Provide the [x, y] coordinate of the cell's center where the given text is located.  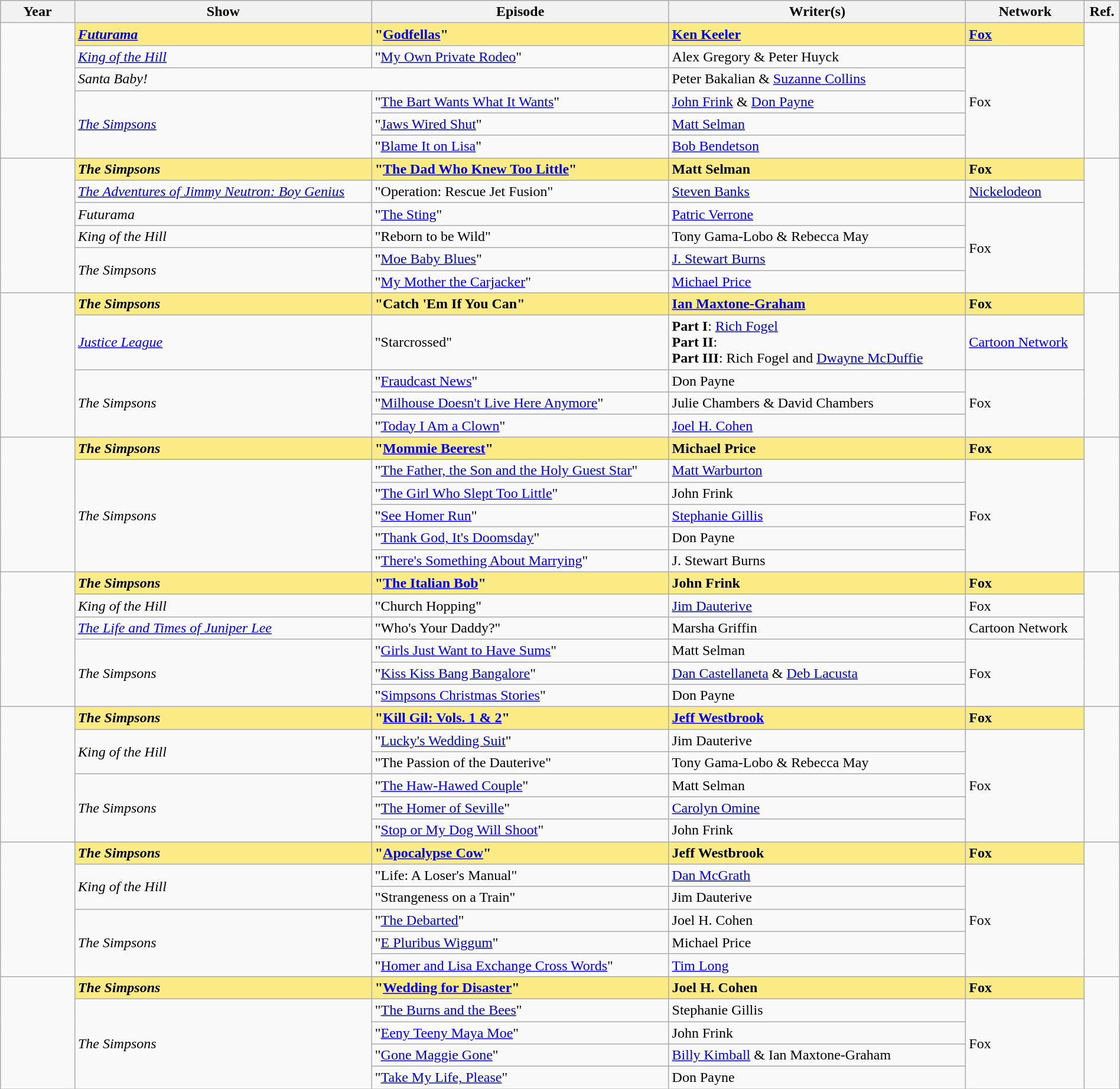
"Strangeness on a Train" [520, 898]
Show [223, 12]
"Kill Gil: Vols. 1 & 2" [520, 718]
"The Burns and the Bees" [520, 1010]
Steven Banks [818, 191]
"Stop or My Dog Will Shoot" [520, 830]
"My Mother the Carjacker" [520, 282]
"Simpsons Christmas Stories" [520, 696]
Patric Verrone [818, 214]
Ken Keeler [818, 34]
"Godfellas" [520, 34]
"Blame It on Lisa" [520, 146]
"Mommie Beerest" [520, 448]
Ref. [1102, 12]
"The Bart Wants What It Wants" [520, 102]
"Eeny Teeny Maya Moe" [520, 1033]
"Wedding for Disaster" [520, 987]
"Jaws Wired Shut" [520, 124]
Marsha Griffin [818, 628]
Bob Bendetson [818, 146]
Tim Long [818, 965]
Justice League [223, 343]
"The Dad Who Knew Too Little" [520, 169]
"Homer and Lisa Exchange Cross Words" [520, 965]
Dan Castellaneta & Deb Lacusta [818, 673]
"Kiss Kiss Bang Bangalore" [520, 673]
Carolyn Omine [818, 808]
"Church Hopping" [520, 605]
Nickelodeon [1025, 191]
"The Girl Who Slept Too Little" [520, 493]
"Lucky's Wedding Suit" [520, 741]
"My Own Private Rodeo" [520, 57]
"See Homer Run" [520, 516]
"Starcrossed" [520, 343]
Matt Warburton [818, 471]
"Moe Baby Blues" [520, 259]
Billy Kimball & Ian Maxtone-Graham [818, 1055]
"Operation: Rescue Jet Fusion" [520, 191]
Dan McGrath [818, 875]
"Thank God, It's Doomsday" [520, 538]
Julie Chambers & David Chambers [818, 403]
"Apocalypse Cow" [520, 853]
Episode [520, 12]
"Who's Your Daddy?" [520, 628]
"The Sting" [520, 214]
The Adventures of Jimmy Neutron: Boy Genius [223, 191]
"Life: A Loser's Manual" [520, 875]
"Fraudcast News" [520, 381]
Writer(s) [818, 12]
"Reborn to be Wild" [520, 236]
Part I: Rich FogelPart II: Part III: Rich Fogel and Dwayne McDuffie [818, 343]
Peter Bakalian & Suzanne Collins [818, 79]
"Gone Maggie Gone" [520, 1055]
Network [1025, 12]
Ian Maxtone-Graham [818, 304]
"Girls Just Want to Have Sums" [520, 650]
"E Pluribus Wiggum" [520, 943]
"Catch 'Em If You Can" [520, 304]
Alex Gregory & Peter Huyck [818, 57]
Year [38, 12]
"Milhouse Doesn't Live Here Anymore" [520, 403]
"There's Something About Marrying" [520, 560]
"The Father, the Son and the Holy Guest Star" [520, 471]
Santa Baby! [372, 79]
"Today I Am a Clown" [520, 426]
"The Homer of Seville" [520, 808]
"The Debarted" [520, 920]
The Life and Times of Juniper Lee [223, 628]
"The Haw-Hawed Couple" [520, 785]
John Frink & Don Payne [818, 102]
"Take My Life, Please" [520, 1078]
"The Italian Bob" [520, 583]
"The Passion of the Dauterive" [520, 763]
